Provide the (x, y) coordinate of the cell's center where the given text is located.  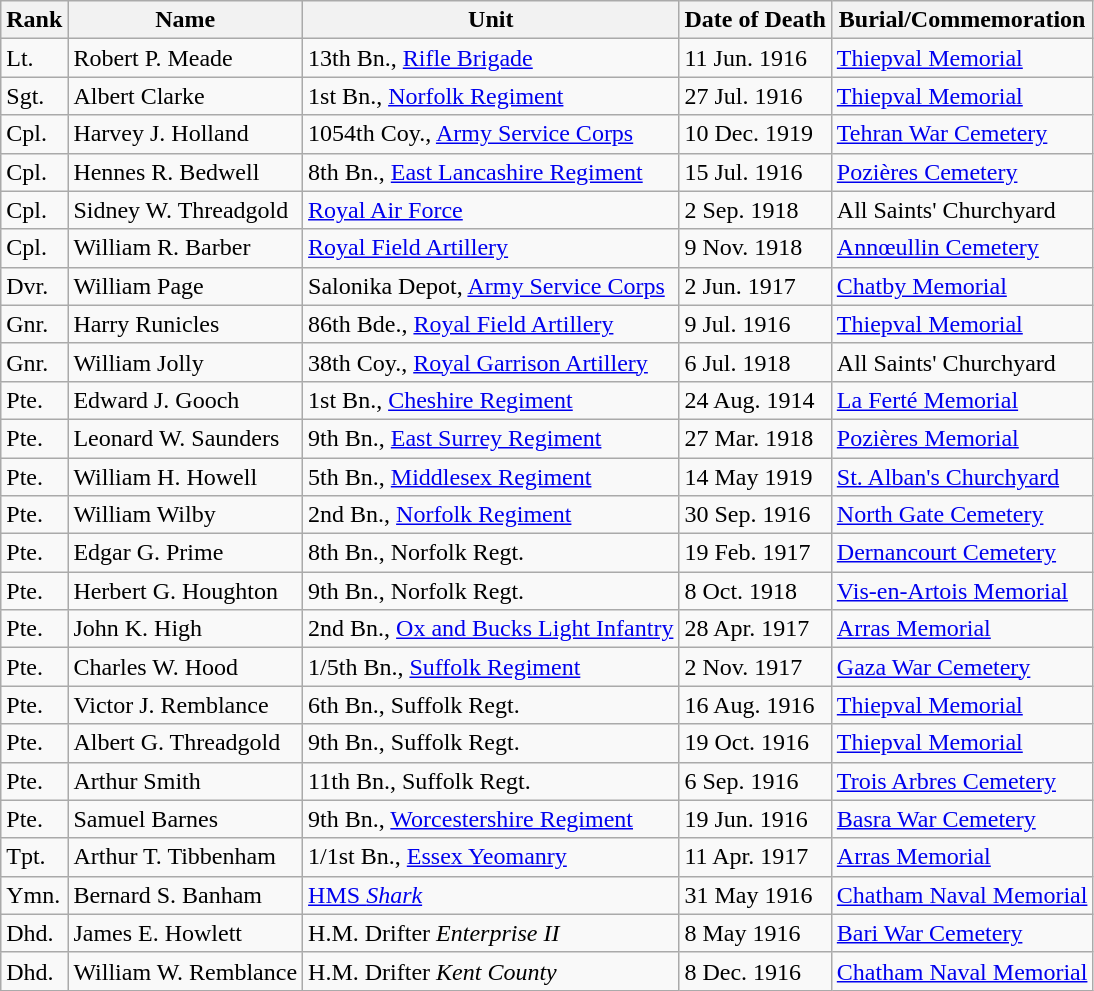
Sidney W. Threadgold (186, 210)
14 May 1919 (755, 477)
19 Oct. 1916 (755, 743)
H.M. Drifter Enterprise II (491, 933)
Leonard W. Saunders (186, 438)
8 May 1916 (755, 933)
William Wilby (186, 515)
William Jolly (186, 362)
Royal Air Force (491, 210)
Harvey J. Holland (186, 134)
19 Feb. 1917 (755, 553)
24 Aug. 1914 (755, 400)
Robert P. Meade (186, 58)
Dvr. (34, 286)
John K. High (186, 629)
27 Mar. 1918 (755, 438)
Gaza War Cemetery (962, 667)
Chatby Memorial (962, 286)
38th Coy., Royal Garrison Artillery (491, 362)
Basra War Cemetery (962, 819)
27 Jul. 1916 (755, 96)
6th Bn., Suffolk Regt. (491, 705)
9 Nov. 1918 (755, 248)
9th Bn., East Surrey Regiment (491, 438)
Ymn. (34, 895)
James E. Howlett (186, 933)
2 Sep. 1918 (755, 210)
8th Bn., Norfolk Regt. (491, 553)
31 May 1916 (755, 895)
1/5th Bn., Suffolk Regiment (491, 667)
Royal Field Artillery (491, 248)
6 Sep. 1916 (755, 781)
9 Jul. 1916 (755, 324)
86th Bde., Royal Field Artillery (491, 324)
19 Jun. 1916 (755, 819)
5th Bn., Middlesex Regiment (491, 477)
Lt. (34, 58)
North Gate Cemetery (962, 515)
Albert Clarke (186, 96)
Victor J. Remblance (186, 705)
Hennes R. Bedwell (186, 172)
Tpt. (34, 857)
William H. Howell (186, 477)
Unit (491, 20)
1st Bn., Cheshire Regiment (491, 400)
William Page (186, 286)
Salonika Depot, Army Service Corps (491, 286)
Burial/Commemoration (962, 20)
Harry Runicles (186, 324)
10 Dec. 1919 (755, 134)
2nd Bn., Norfolk Regiment (491, 515)
30 Sep. 1916 (755, 515)
Arthur Smith (186, 781)
Charles W. Hood (186, 667)
Sgt. (34, 96)
Rank (34, 20)
H.M. Drifter Kent County (491, 971)
2 Nov. 1917 (755, 667)
Trois Arbres Cemetery (962, 781)
6 Jul. 1918 (755, 362)
16 Aug. 1916 (755, 705)
8 Oct. 1918 (755, 591)
William W. Remblance (186, 971)
Vis-en-Artois Memorial (962, 591)
Arthur T. Tibbenham (186, 857)
Annœullin Cemetery (962, 248)
Samuel Barnes (186, 819)
Albert G. Threadgold (186, 743)
La Ferté Memorial (962, 400)
2nd Bn., Ox and Bucks Light Infantry (491, 629)
Date of Death (755, 20)
9th Bn., Worcestershire Regiment (491, 819)
2 Jun. 1917 (755, 286)
8 Dec. 1916 (755, 971)
Name (186, 20)
St. Alban's Churchyard (962, 477)
1/1st Bn., Essex Yeomanry (491, 857)
1054th Coy., Army Service Corps (491, 134)
Pozières Cemetery (962, 172)
28 Apr. 1917 (755, 629)
11th Bn., Suffolk Regt. (491, 781)
Herbert G. Houghton (186, 591)
Bari War Cemetery (962, 933)
13th Bn., Rifle Brigade (491, 58)
Edward J. Gooch (186, 400)
Tehran War Cemetery (962, 134)
8th Bn., East Lancashire Regiment (491, 172)
15 Jul. 1916 (755, 172)
Dernancourt Cemetery (962, 553)
Edgar G. Prime (186, 553)
Bernard S. Banham (186, 895)
HMS Shark (491, 895)
9th Bn., Norfolk Regt. (491, 591)
9th Bn., Suffolk Regt. (491, 743)
11 Jun. 1916 (755, 58)
1st Bn., Norfolk Regiment (491, 96)
William R. Barber (186, 248)
Pozières Memorial (962, 438)
11 Apr. 1917 (755, 857)
